For the text-containing cell, return its midpoint in [x, y] coordinate format. 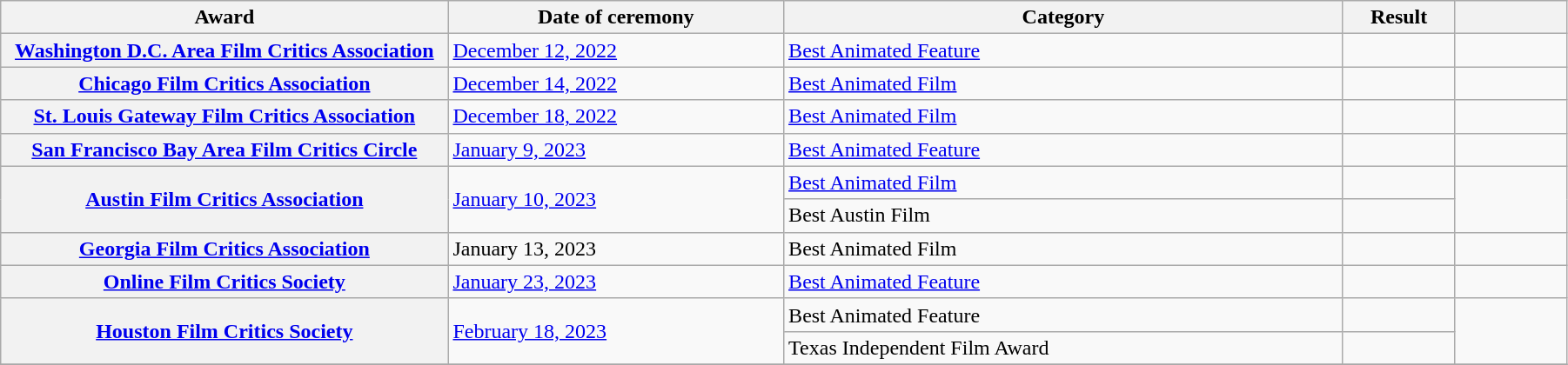
Austin Film Critics Association [224, 199]
January 23, 2023 [616, 282]
February 18, 2023 [616, 331]
December 12, 2022 [616, 50]
Category [1063, 17]
December 18, 2022 [616, 116]
Texas Independent Film Award [1063, 348]
December 14, 2022 [616, 83]
Best Austin Film [1063, 216]
January 13, 2023 [616, 249]
Chicago Film Critics Association [224, 83]
San Francisco Bay Area Film Critics Circle [224, 149]
Houston Film Critics Society [224, 331]
Online Film Critics Society [224, 282]
Award [224, 17]
Washington D.C. Area Film Critics Association [224, 50]
January 10, 2023 [616, 199]
Result [1399, 17]
Date of ceremony [616, 17]
January 9, 2023 [616, 149]
Georgia Film Critics Association [224, 249]
St. Louis Gateway Film Critics Association [224, 116]
